Provide the (x, y) coordinate of the cell's center where the given text is located.  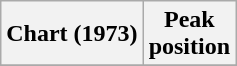
Peakposition (189, 34)
Chart (1973) (72, 34)
